From the cell containing the given text, extract its center point as (x, y) coordinate. 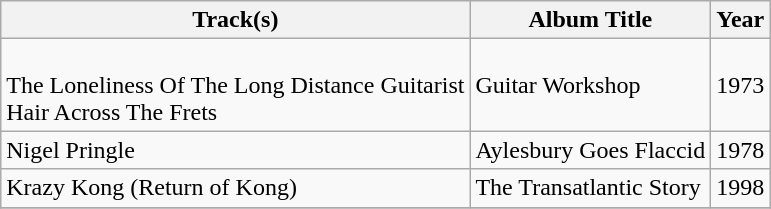
Track(s) (236, 20)
Album Title (590, 20)
Krazy Kong (Return of Kong) (236, 188)
Aylesbury Goes Flaccid (590, 150)
The Transatlantic Story (590, 188)
The Loneliness Of The Long Distance Guitarist Hair Across The Frets (236, 85)
1998 (740, 188)
Guitar Workshop (590, 85)
1973 (740, 85)
Nigel Pringle (236, 150)
1978 (740, 150)
Year (740, 20)
